Locate the cell with the specified text and output its (X, Y) center coordinate. 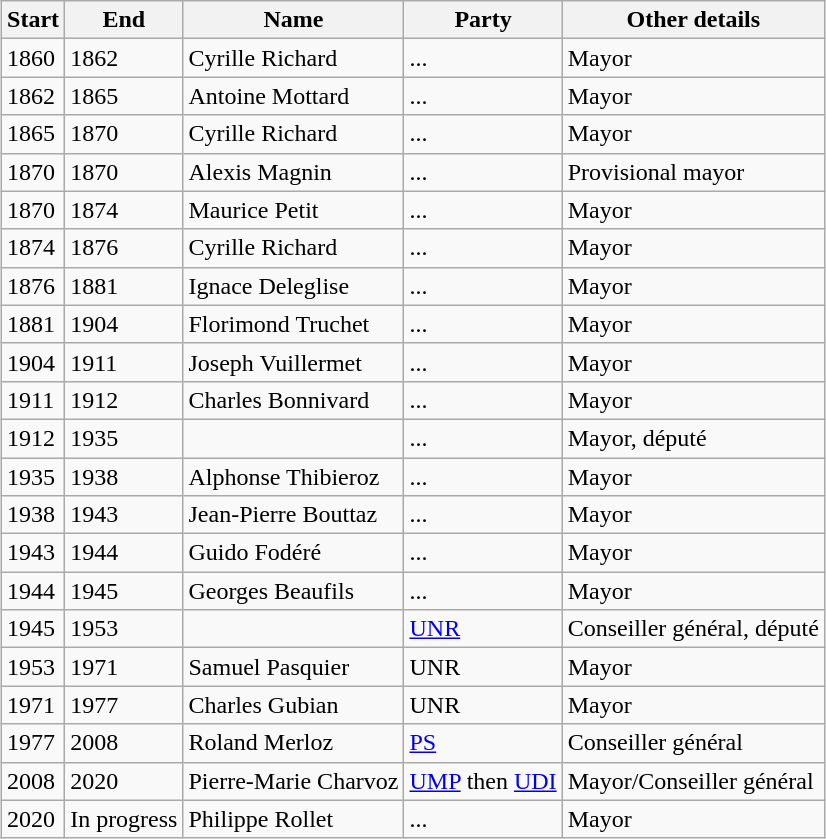
Name (294, 20)
In progress (124, 819)
Charles Bonnivard (294, 400)
Alexis Magnin (294, 172)
Ignace Deleglise (294, 286)
Jean-Pierre Bouttaz (294, 515)
Alphonse Thibieroz (294, 477)
Antoine Mottard (294, 96)
Conseiller général (693, 743)
Guido Fodéré (294, 553)
1860 (34, 58)
Party (483, 20)
End (124, 20)
PS (483, 743)
Charles Gubian (294, 705)
Georges Beaufils (294, 591)
Joseph Vuillermet (294, 362)
Mayor, député (693, 438)
Florimond Truchet (294, 324)
Pierre-Marie Charvoz (294, 781)
Samuel Pasquier (294, 667)
Mayor/Conseiller général (693, 781)
Provisional mayor (693, 172)
Other details (693, 20)
Maurice Petit (294, 210)
Conseiller général, député (693, 629)
Start (34, 20)
Roland Merloz (294, 743)
Philippe Rollet (294, 819)
UMP then UDI (483, 781)
